Output the [X, Y] coordinate of the center of the cell containing the given text.  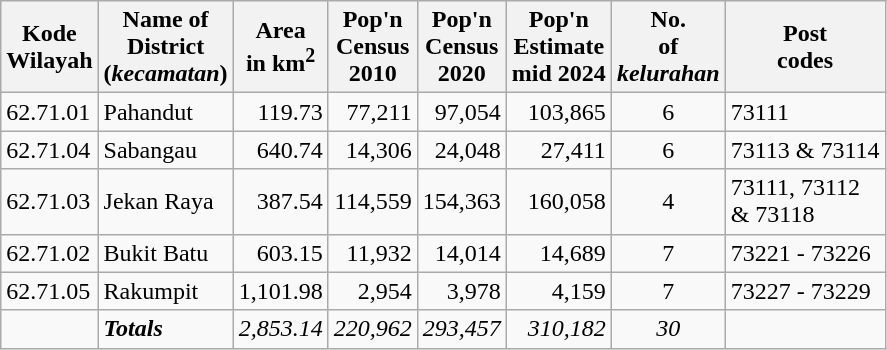
103,865 [558, 112]
Kode Wilayah [50, 47]
No.ofkelurahan [668, 47]
24,048 [462, 150]
62.71.01 [50, 112]
119.73 [280, 112]
640.74 [280, 150]
14,014 [462, 253]
97,054 [462, 112]
Sabangau [166, 150]
62.71.02 [50, 253]
Postcodes [805, 47]
14,306 [372, 150]
387.54 [280, 202]
77,211 [372, 112]
1,101.98 [280, 291]
73113 & 73114 [805, 150]
Jekan Raya [166, 202]
154,363 [462, 202]
603.15 [280, 253]
Area in km2 [280, 47]
73111, 73112 & 73118 [805, 202]
160,058 [558, 202]
14,689 [558, 253]
Pop'nCensus2020 [462, 47]
Pop'nCensus2010 [372, 47]
4 [668, 202]
Name ofDistrict(kecamatan) [166, 47]
4,159 [558, 291]
Rakumpit [166, 291]
Bukit Batu [166, 253]
310,182 [558, 329]
293,457 [462, 329]
11,932 [372, 253]
2,954 [372, 291]
3,978 [462, 291]
Pop'nEstimatemid 2024 [558, 47]
62.71.04 [50, 150]
Totals [166, 329]
114,559 [372, 202]
220,962 [372, 329]
2,853.14 [280, 329]
Pahandut [166, 112]
27,411 [558, 150]
73227 - 73229 [805, 291]
62.71.03 [50, 202]
73221 - 73226 [805, 253]
30 [668, 329]
73111 [805, 112]
62.71.05 [50, 291]
